Scan for the cell matching the given text and deliver its (x, y) coordinate at center. 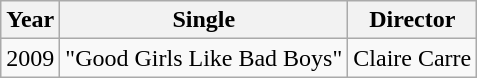
Director (412, 20)
Single (204, 20)
"Good Girls Like Bad Boys" (204, 58)
Year (30, 20)
Claire Carre (412, 58)
2009 (30, 58)
